From the cell containing the given text, extract its center point as [x, y] coordinate. 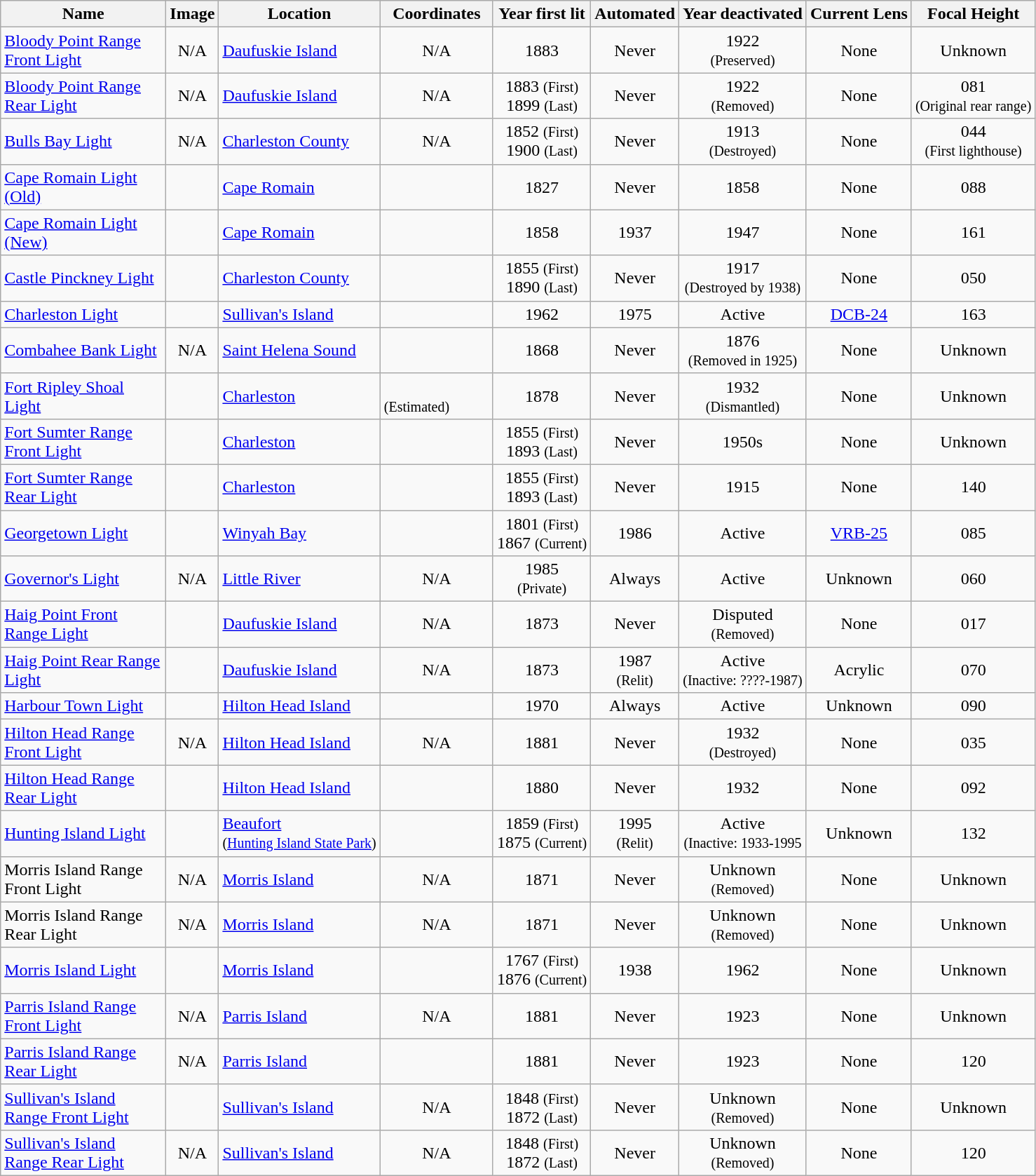
1932(Dismantled) [743, 396]
1852 (First) 1900 (Last) [541, 142]
Hilton Head Range Rear Light [83, 788]
1878 [541, 396]
1767 (First) 1876 (Current) [541, 971]
090 [973, 706]
1947 [743, 233]
1801 (First) 1867 (Current) [541, 533]
050 [973, 278]
163 [973, 314]
Winyah Bay [299, 533]
1938 [635, 971]
Sullivan's Island Range Front Light [83, 1107]
Bloody Point Range Rear Light [83, 95]
1970 [541, 706]
DCB-24 [859, 314]
Saint Helena Sound [299, 351]
Georgetown Light [83, 533]
1827 [541, 187]
1950s [743, 442]
Beaufort(Hunting Island State Park) [299, 833]
1932 [743, 788]
Cape Romain Light (Old) [83, 187]
Disputed(Removed) [743, 624]
Governor's Light [83, 579]
140 [973, 487]
Year first lit [541, 14]
132 [973, 833]
1883 [541, 50]
1922(Removed) [743, 95]
017 [973, 624]
060 [973, 579]
Image [192, 14]
Sullivan's Island Range Rear Light [83, 1153]
Location [299, 14]
1868 [541, 351]
Morris Island Range Front Light [83, 879]
1915 [743, 487]
081 (Original rear range) [973, 95]
1922(Preserved) [743, 50]
Fort Sumter Range Rear Light [83, 487]
1986 [635, 533]
1932(Destroyed) [743, 742]
035 [973, 742]
Active(Inactive: ????-1987) [743, 670]
Haig Point Rear Range Light [83, 670]
(Estimated) [436, 396]
Morris Island Light [83, 971]
1876(Removed in 1925) [743, 351]
VRB-25 [859, 533]
Acrylic [859, 670]
1883 (First) 1899 (Last) [541, 95]
Active(Inactive: 1933-1995 [743, 833]
Parris Island Range Rear Light [83, 1062]
085 [973, 533]
1937 [635, 233]
1995(Relit) [635, 833]
Hunting Island Light [83, 833]
1985(Private) [541, 579]
Hilton Head Range Front Light [83, 742]
Little River [299, 579]
Harbour Town Light [83, 706]
Fort Ripley Shoal Light [83, 396]
088 [973, 187]
161 [973, 233]
Automated [635, 14]
Castle Pinckney Light [83, 278]
Year deactivated [743, 14]
Charleston Light [83, 314]
044 (First lighthouse) [973, 142]
Morris Island Range Rear Light [83, 924]
1859 (First) 1875 (Current) [541, 833]
092 [973, 788]
Bulls Bay Light [83, 142]
Fort Sumter Range Front Light [83, 442]
Current Lens [859, 14]
070 [973, 670]
1975 [635, 314]
Haig Point Front Range Light [83, 624]
1855 (First) 1890 (Last) [541, 278]
Cape Romain Light (New) [83, 233]
1917(Destroyed by 1938) [743, 278]
Bloody Point Range Front Light [83, 50]
Coordinates [436, 14]
1880 [541, 788]
Combahee Bank Light [83, 351]
1913(Destroyed) [743, 142]
Focal Height [973, 14]
Parris Island Range Front Light [83, 1015]
1987(Relit) [635, 670]
Name [83, 14]
